Provide the [x, y] coordinate of the cell's center where the given text is located.  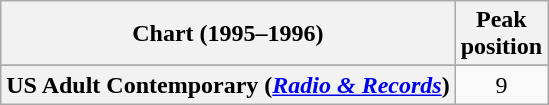
Chart (1995–1996) [228, 34]
US Adult Contemporary (Radio & Records) [228, 85]
Peakposition [501, 34]
9 [501, 85]
